Return (X, Y) of the center of cell containing provided text 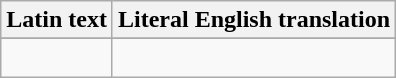
Literal English translation (254, 20)
Latin text (57, 20)
